Return [x, y] of the center of cell containing provided text 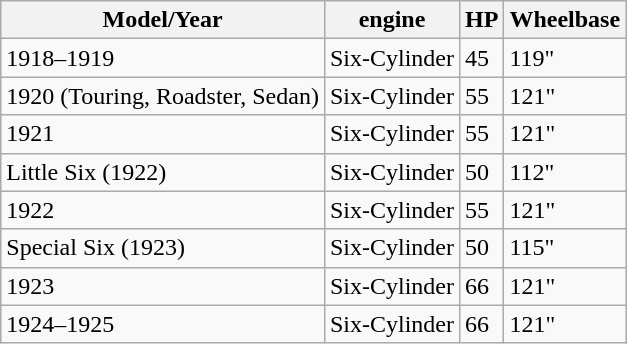
45 [482, 58]
Special Six (1923) [163, 248]
1924–1925 [163, 324]
Wheelbase [565, 20]
engine [392, 20]
119" [565, 58]
1920 (Touring, Roadster, Sedan) [163, 96]
1922 [163, 210]
1918–1919 [163, 58]
1923 [163, 286]
Model/Year [163, 20]
1921 [163, 134]
HP [482, 20]
Little Six (1922) [163, 172]
112" [565, 172]
115" [565, 248]
